Return (X, Y) of the center of cell containing provided text 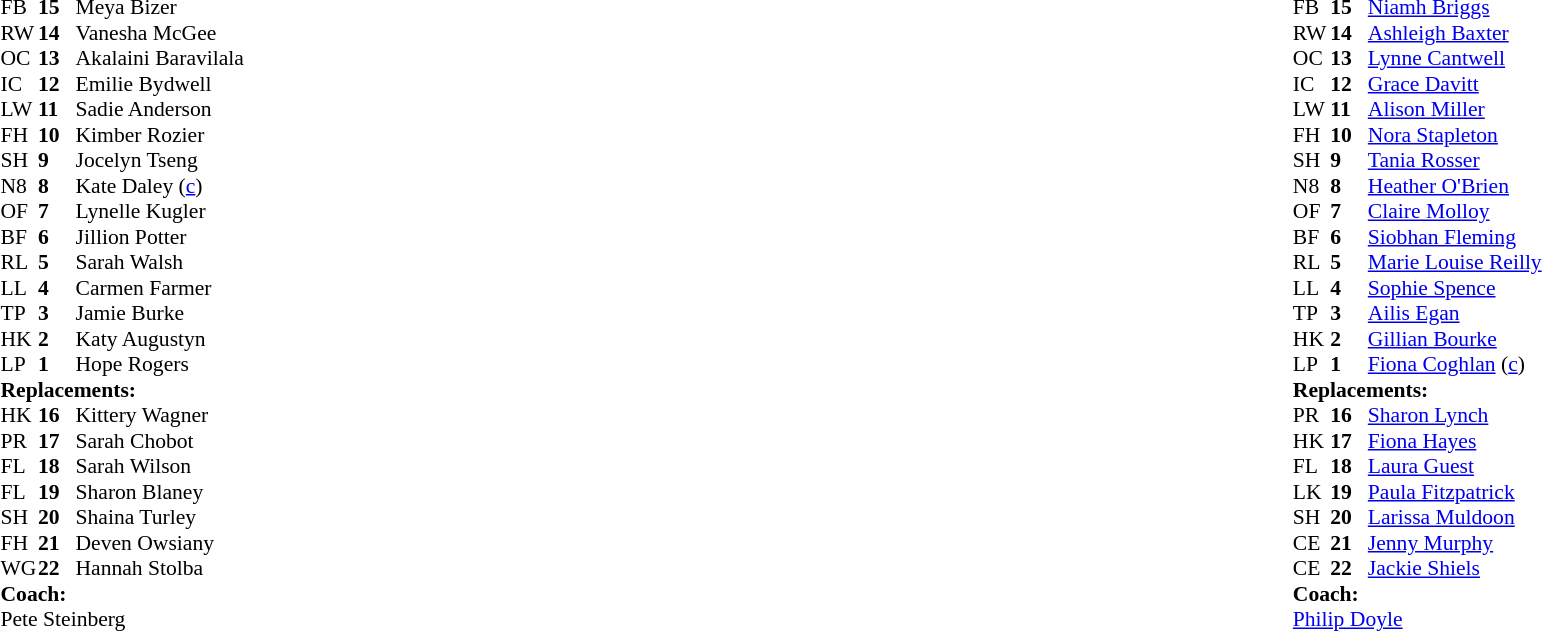
Fiona Coghlan (c) (1455, 365)
Siobhan Fleming (1455, 237)
Larissa Muldoon (1455, 517)
Tania Rosser (1455, 161)
Jenny Murphy (1455, 543)
Kate Daley (c) (160, 186)
LK (1312, 492)
Sarah Chobot (160, 441)
Sophie Spence (1455, 288)
Sarah Walsh (160, 263)
Sadie Anderson (160, 109)
Laura Guest (1455, 467)
Jamie Burke (160, 313)
Grace Davitt (1455, 84)
Vanesha McGee (160, 33)
Paula Fitzpatrick (1455, 492)
Lynne Cantwell (1455, 59)
Jackie Shiels (1455, 569)
Sharon Blaney (160, 492)
Shaina Turley (160, 517)
Akalaini Baravilala (160, 59)
Heather O'Brien (1455, 186)
Lynelle Kugler (160, 211)
Nora Stapleton (1455, 135)
Ailis Egan (1455, 313)
Deven Owsiany (160, 543)
Gillian Bourke (1455, 339)
Jillion Potter (160, 237)
Kittery Wagner (160, 415)
Jocelyn Tseng (160, 161)
Sarah Wilson (160, 467)
Carmen Farmer (160, 288)
Claire Molloy (1455, 211)
Katy Augustyn (160, 339)
Hope Rogers (160, 365)
Alison Miller (1455, 109)
Kimber Rozier (160, 135)
Hannah Stolba (160, 569)
Fiona Hayes (1455, 441)
Marie Louise Reilly (1455, 263)
WG (19, 569)
Sharon Lynch (1455, 415)
Emilie Bydwell (160, 84)
Ashleigh Baxter (1455, 33)
